Extract the [X, Y] coordinate from the center of the cell holding the provided text.  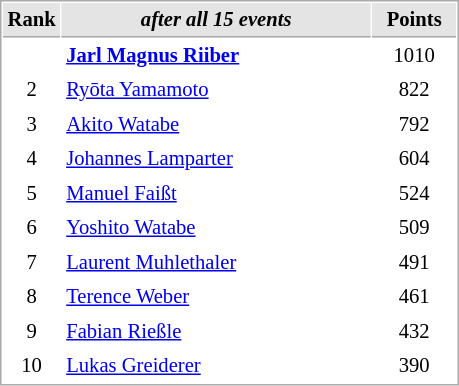
3 [32, 124]
Fabian Rießle [216, 332]
Yoshito Watabe [216, 228]
604 [414, 158]
524 [414, 194]
509 [414, 228]
1010 [414, 56]
Laurent Muhlethaler [216, 262]
5 [32, 194]
Johannes Lamparter [216, 158]
822 [414, 90]
Rank [32, 20]
7 [32, 262]
Points [414, 20]
2 [32, 90]
after all 15 events [216, 20]
9 [32, 332]
491 [414, 262]
Lukas Greiderer [216, 366]
390 [414, 366]
4 [32, 158]
Terence Weber [216, 296]
8 [32, 296]
Akito Watabe [216, 124]
Ryōta Yamamoto [216, 90]
10 [32, 366]
432 [414, 332]
461 [414, 296]
792 [414, 124]
Jarl Magnus Riiber [216, 56]
6 [32, 228]
Manuel Faißt [216, 194]
